Detect which cell encompasses the target text, then output its [X, Y] center coordinate. 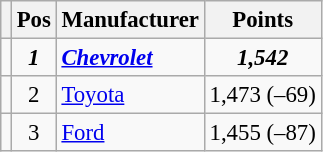
Manufacturer [130, 20]
Toyota [130, 95]
Ford [130, 133]
Pos [34, 20]
2 [34, 95]
Points [262, 20]
3 [34, 133]
1,473 (–69) [262, 95]
1,455 (–87) [262, 133]
1,542 [262, 58]
1 [34, 58]
Chevrolet [130, 58]
